Return the [x, y] coordinate for the center point of the cell that contains the specified text.  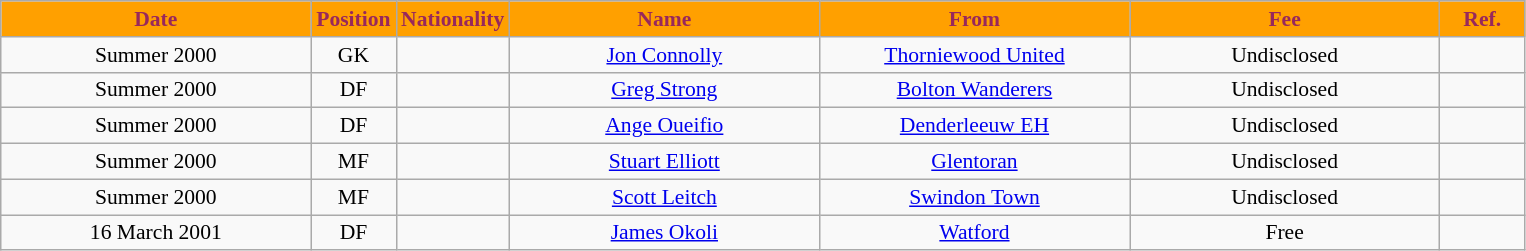
Free [1285, 233]
Stuart Elliott [664, 162]
From [974, 19]
Greg Strong [664, 90]
Denderleeuw EH [974, 126]
James Okoli [664, 233]
Swindon Town [974, 197]
Ange Oueifio [664, 126]
Watford [974, 233]
Position [354, 19]
Bolton Wanderers [974, 90]
Thorniewood United [974, 55]
Scott Leitch [664, 197]
Fee [1285, 19]
GK [354, 55]
Date [156, 19]
16 March 2001 [156, 233]
Jon Connolly [664, 55]
Nationality [452, 19]
Name [664, 19]
Glentoran [974, 162]
Ref. [1482, 19]
